Search for the cell housing the specified text and yield its [X, Y] center coordinate. 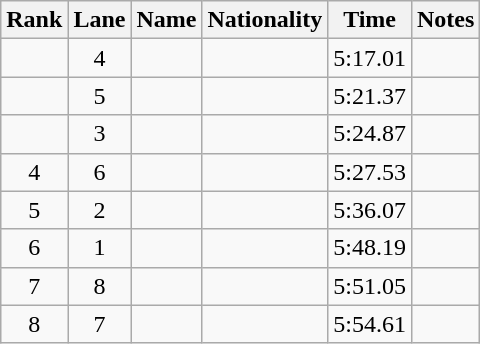
1 [100, 248]
Time [370, 20]
5:48.19 [370, 248]
5:36.07 [370, 210]
Nationality [265, 20]
5:51.05 [370, 286]
5:27.53 [370, 172]
2 [100, 210]
5:54.61 [370, 324]
Rank [34, 20]
Notes [445, 20]
5:24.87 [370, 134]
Name [166, 20]
3 [100, 134]
5:17.01 [370, 58]
5:21.37 [370, 96]
Lane [100, 20]
